Provide the (X, Y) coordinate of the cell's center where the given text is located.  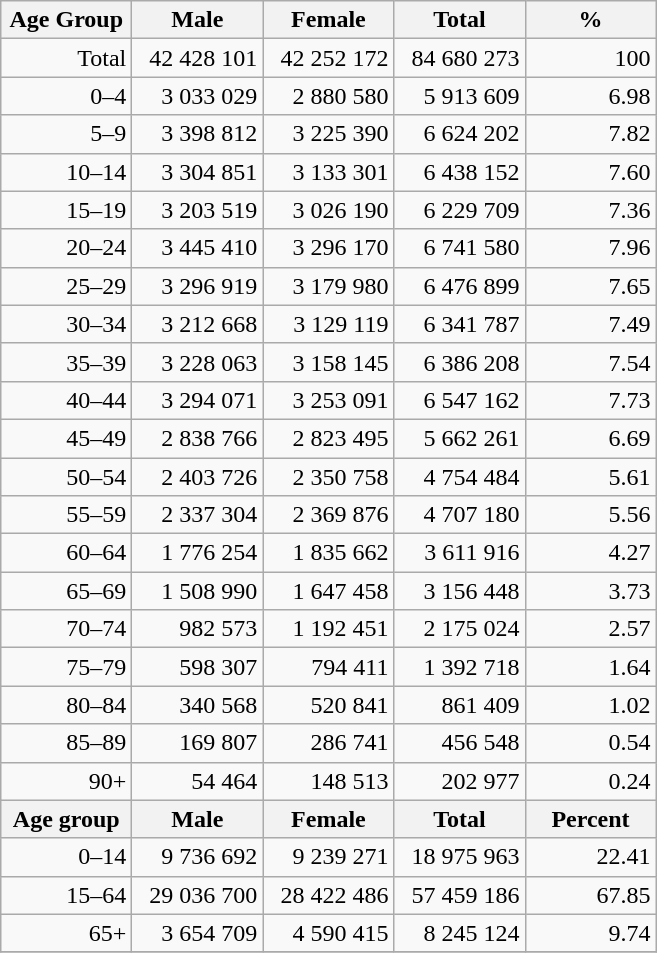
3.73 (590, 591)
3 398 812 (198, 134)
0.54 (590, 743)
9 736 692 (198, 857)
15–64 (66, 895)
3 253 091 (328, 400)
67.85 (590, 895)
861 409 (460, 705)
7.54 (590, 362)
2 403 726 (198, 477)
2 175 024 (460, 629)
42 252 172 (328, 58)
6.69 (590, 438)
5 913 609 (460, 96)
Percent (590, 819)
84 680 273 (460, 58)
Age group (66, 819)
15–19 (66, 210)
60–64 (66, 553)
3 179 980 (328, 286)
30–34 (66, 324)
6 741 580 (460, 248)
4 754 484 (460, 477)
3 304 851 (198, 172)
2 350 758 (328, 477)
0–14 (66, 857)
35–39 (66, 362)
18 975 963 (460, 857)
65+ (66, 933)
80–84 (66, 705)
25–29 (66, 286)
169 807 (198, 743)
2 337 304 (198, 515)
3 129 119 (328, 324)
0–4 (66, 96)
2.57 (590, 629)
456 548 (460, 743)
2 823 495 (328, 438)
1 835 662 (328, 553)
340 568 (198, 705)
7.60 (590, 172)
3 156 448 (460, 591)
1.02 (590, 705)
2 880 580 (328, 96)
9.74 (590, 933)
85–89 (66, 743)
3 033 029 (198, 96)
3 026 190 (328, 210)
1 192 451 (328, 629)
3 654 709 (198, 933)
598 307 (198, 667)
286 741 (328, 743)
7.65 (590, 286)
7.73 (590, 400)
% (590, 20)
29 036 700 (198, 895)
3 203 519 (198, 210)
4 707 180 (460, 515)
Age Group (66, 20)
3 133 301 (328, 172)
28 422 486 (328, 895)
3 296 170 (328, 248)
7.82 (590, 134)
3 212 668 (198, 324)
3 294 071 (198, 400)
55–59 (66, 515)
0.24 (590, 781)
6.98 (590, 96)
70–74 (66, 629)
520 841 (328, 705)
5–9 (66, 134)
1 647 458 (328, 591)
6 624 202 (460, 134)
1 392 718 (460, 667)
40–44 (66, 400)
3 228 063 (198, 362)
202 977 (460, 781)
22.41 (590, 857)
3 158 145 (328, 362)
57 459 186 (460, 895)
65–69 (66, 591)
90+ (66, 781)
1.64 (590, 667)
6 229 709 (460, 210)
1 508 990 (198, 591)
4 590 415 (328, 933)
5.61 (590, 477)
794 411 (328, 667)
50–54 (66, 477)
45–49 (66, 438)
3 296 919 (198, 286)
982 573 (198, 629)
2 369 876 (328, 515)
54 464 (198, 781)
3 225 390 (328, 134)
7.96 (590, 248)
3 445 410 (198, 248)
7.49 (590, 324)
42 428 101 (198, 58)
5 662 261 (460, 438)
6 438 152 (460, 172)
6 476 899 (460, 286)
2 838 766 (198, 438)
4.27 (590, 553)
6 341 787 (460, 324)
6 547 162 (460, 400)
7.36 (590, 210)
20–24 (66, 248)
3 611 916 (460, 553)
10–14 (66, 172)
8 245 124 (460, 933)
100 (590, 58)
9 239 271 (328, 857)
6 386 208 (460, 362)
1 776 254 (198, 553)
5.56 (590, 515)
148 513 (328, 781)
75–79 (66, 667)
